For the text-containing cell, return its midpoint in [x, y] coordinate format. 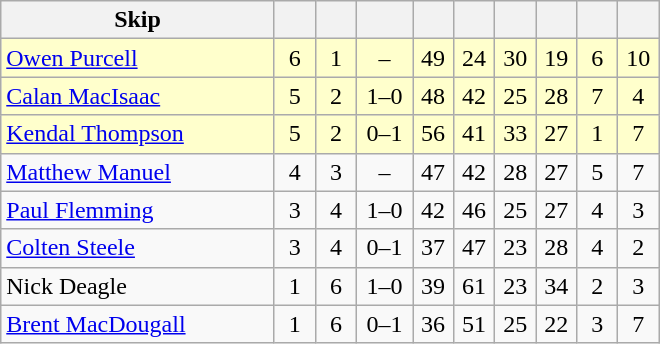
41 [474, 134]
Paul Flemming [138, 210]
39 [432, 286]
61 [474, 286]
Skip [138, 20]
46 [474, 210]
36 [432, 324]
19 [556, 58]
49 [432, 58]
30 [516, 58]
34 [556, 286]
Matthew Manuel [138, 172]
48 [432, 96]
51 [474, 324]
Nick Deagle [138, 286]
Kendal Thompson [138, 134]
56 [432, 134]
Brent MacDougall [138, 324]
24 [474, 58]
22 [556, 324]
Calan MacIsaac [138, 96]
10 [638, 58]
33 [516, 134]
Colten Steele [138, 248]
Owen Purcell [138, 58]
37 [432, 248]
